Find where the given text appears and provide that cell's center as [x, y] coordinate. 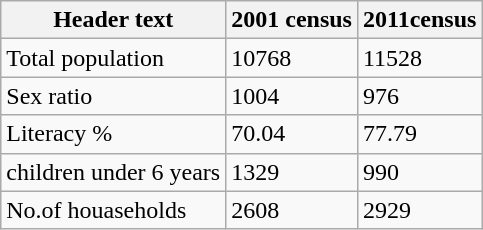
2608 [292, 210]
Sex ratio [114, 96]
Total population [114, 58]
1329 [292, 172]
Literacy % [114, 134]
children under 6 years [114, 172]
10768 [292, 58]
Header text [114, 20]
11528 [419, 58]
2001 census [292, 20]
976 [419, 96]
2929 [419, 210]
70.04 [292, 134]
2011census [419, 20]
77.79 [419, 134]
990 [419, 172]
No.of houaseholds [114, 210]
1004 [292, 96]
